Extract the [x, y] coordinate from the center of the cell holding the provided text.  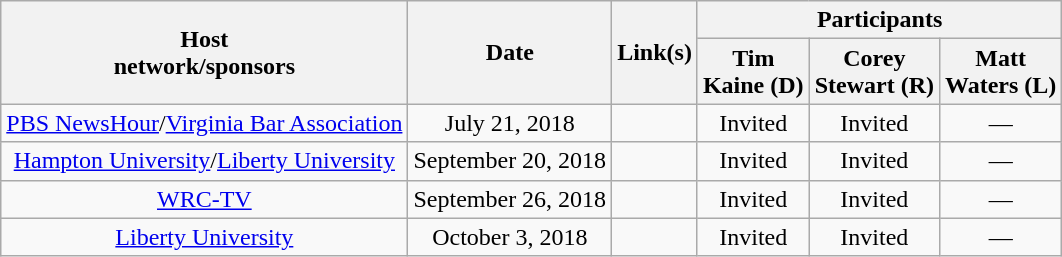
October 3, 2018 [510, 237]
PBS NewsHour/Virginia Bar Association [204, 123]
September 20, 2018 [510, 161]
Hostnetwork/sponsors [204, 52]
Hampton University/Liberty University [204, 161]
WRC-TV [204, 199]
Date [510, 52]
Liberty University [204, 237]
September 26, 2018 [510, 199]
July 21, 2018 [510, 123]
TimKaine (D) [753, 72]
Participants [879, 20]
MattWaters (L) [1000, 72]
Link(s) [655, 52]
CoreyStewart (R) [874, 72]
